Return [X, Y] of the center of cell containing provided text 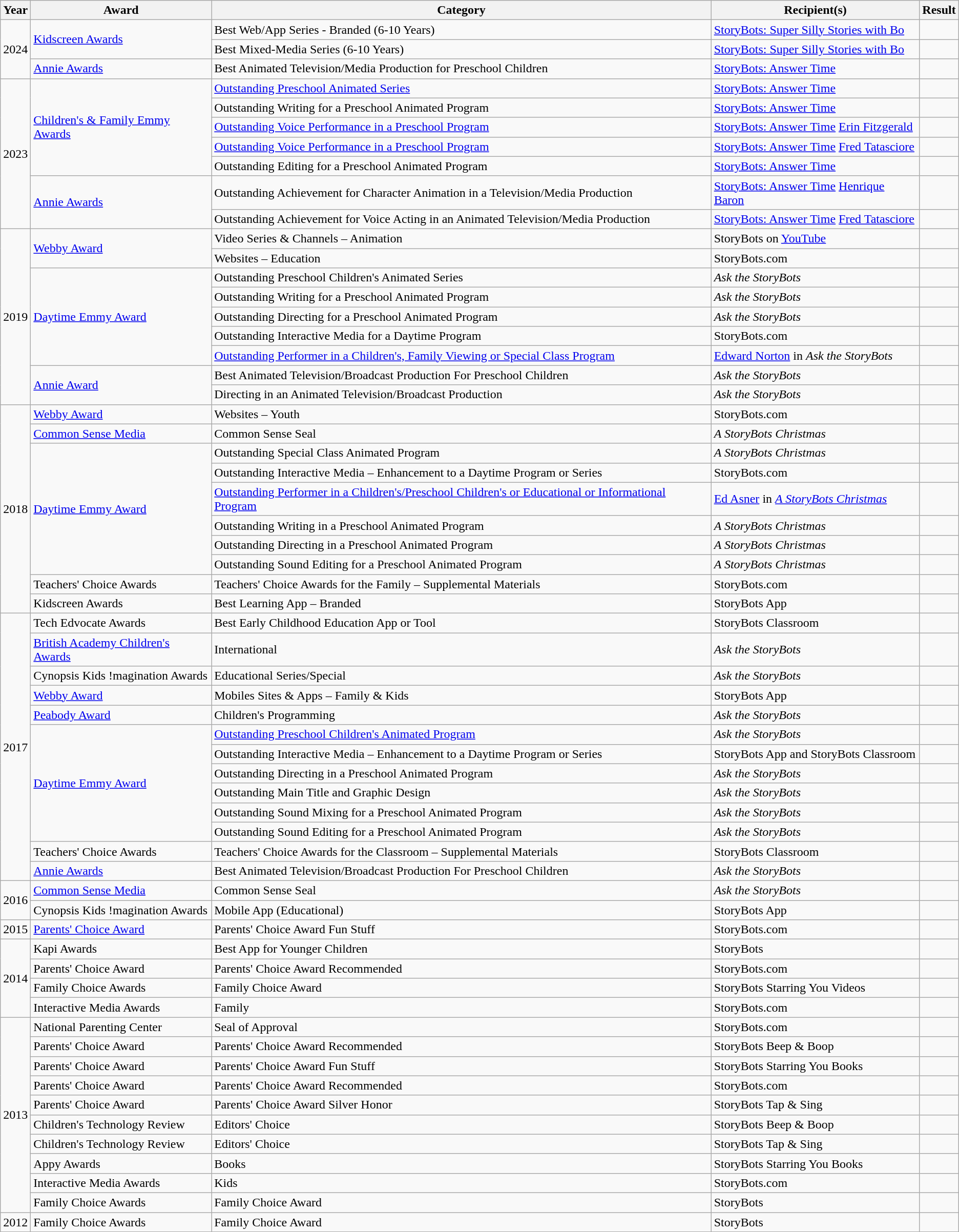
Teachers' Choice Awards for the Classroom – Supplemental Materials [461, 851]
2017 [15, 747]
Seal of Approval [461, 1027]
Best Animated Television/Media Production for Preschool Children [461, 69]
Websites – Youth [461, 414]
StoryBots on YouTube [816, 238]
2023 [15, 154]
Family [461, 1008]
Tech Edvocate Awards [121, 623]
Mobiles Sites & Apps – Family & Kids [461, 695]
Outstanding Performer in a Children's, Family Viewing or Special Class Program [461, 356]
Outstanding Editing for a Preschool Animated Program [461, 166]
Outstanding Writing in a Preschool Animated Program [461, 525]
Directing in an Animated Television/Broadcast Production [461, 395]
Books [461, 1163]
Edward Norton in Ask the StoryBots [816, 356]
Annie Award [121, 385]
Outstanding Special Class Animated Program [461, 453]
StoryBots Starring You Videos [816, 988]
Year [15, 10]
Mobile App (Educational) [461, 910]
Kids [461, 1183]
2024 [15, 49]
International [461, 650]
Result [939, 10]
Parents' Choice Award Silver Honor [461, 1105]
Appy Awards [121, 1163]
Best App for Younger Children [461, 949]
Teachers' Choice Awards for the Family – Supplemental Materials [461, 584]
Outstanding Achievement for Character Animation in a Television/Media Production [461, 193]
Video Series & Channels – Animation [461, 238]
2015 [15, 930]
Peabody Award [121, 715]
2016 [15, 900]
Children's & Family Emmy Awards [121, 127]
Outstanding Preschool Children's Animated Series [461, 278]
Outstanding Preschool Children's Animated Program [461, 734]
Award [121, 10]
National Parenting Center [121, 1027]
Outstanding Interactive Media for a Daytime Program [461, 336]
Educational Series/Special [461, 676]
Best Web/App Series - Branded (6-10 Years) [461, 30]
Outstanding Directing for a Preschool Animated Program [461, 317]
Recipient(s) [816, 10]
Outstanding Performer in a Children's/Preschool Children's or Educational or Informational Program [461, 499]
2013 [15, 1115]
Outstanding Sound Mixing for a Preschool Animated Program [461, 812]
Category [461, 10]
Outstanding Main Title and Graphic Design [461, 793]
Best Early Childhood Education App or Tool [461, 623]
British Academy Children's Awards [121, 650]
2012 [15, 1222]
Best Learning App – Branded [461, 604]
StoryBots: Answer Time Henrique Baron [816, 193]
Best Mixed-Media Series (6-10 Years) [461, 49]
2014 [15, 978]
Outstanding Achievement for Voice Acting in an Animated Television/Media Production [461, 219]
Kapi Awards [121, 949]
StoryBots App and StoryBots Classroom [816, 754]
Websites – Education [461, 258]
Children's Programming [461, 715]
2019 [15, 317]
2018 [15, 509]
Ed Asner in A StoryBots Christmas [816, 499]
Outstanding Preschool Animated Series [461, 88]
StoryBots: Answer Time Erin Fitzgerald [816, 127]
